Locate the cell with the specified text and output its (x, y) center coordinate. 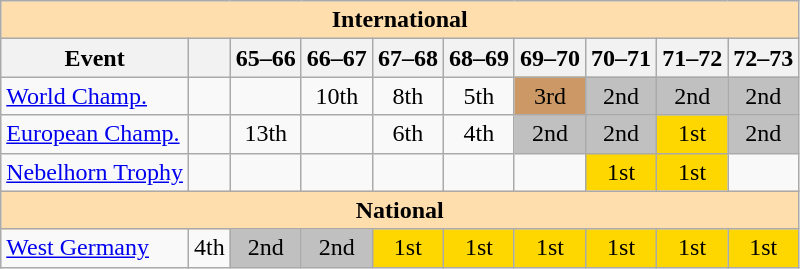
International (400, 20)
European Champ. (95, 134)
10th (336, 96)
65–66 (266, 58)
71–72 (692, 58)
8th (408, 96)
67–68 (408, 58)
Nebelhorn Trophy (95, 172)
West Germany (95, 248)
68–69 (478, 58)
72–73 (764, 58)
5th (478, 96)
National (400, 210)
13th (266, 134)
70–71 (622, 58)
69–70 (550, 58)
66–67 (336, 58)
6th (408, 134)
Event (95, 58)
World Champ. (95, 96)
3rd (550, 96)
